Return the (X, Y) coordinate for the center point of the cell that contains the specified text.  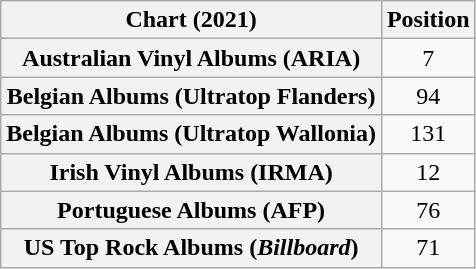
US Top Rock Albums (Billboard) (192, 248)
71 (428, 248)
76 (428, 210)
7 (428, 58)
Portuguese Albums (AFP) (192, 210)
Australian Vinyl Albums (ARIA) (192, 58)
131 (428, 134)
Chart (2021) (192, 20)
Irish Vinyl Albums (IRMA) (192, 172)
Position (428, 20)
Belgian Albums (Ultratop Flanders) (192, 96)
Belgian Albums (Ultratop Wallonia) (192, 134)
94 (428, 96)
12 (428, 172)
